Determine the (x, y) coordinate at the center of the cell enclosing the given text.  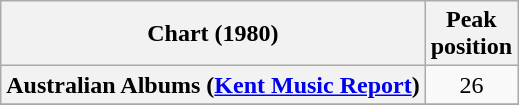
26 (471, 85)
Chart (1980) (213, 34)
Peakposition (471, 34)
Australian Albums (Kent Music Report) (213, 85)
